Search for the cell housing the specified text and yield its (x, y) center coordinate. 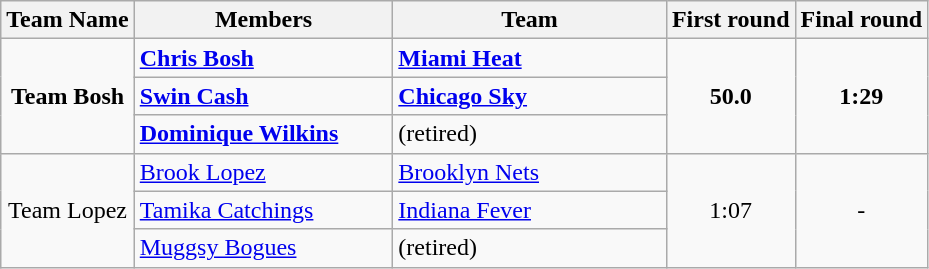
1:29 (862, 96)
Indiana Fever (530, 210)
Miami Heat (530, 58)
Brook Lopez (264, 172)
Team (530, 20)
1:07 (730, 210)
Brooklyn Nets (530, 172)
Muggsy Bogues (264, 248)
Final round (862, 20)
Swin Cash (264, 96)
Chicago Sky (530, 96)
Chris Bosh (264, 58)
Team Lopez (68, 210)
Dominique Wilkins (264, 134)
Team Name (68, 20)
Team Bosh (68, 96)
Members (264, 20)
- (862, 210)
Tamika Catchings (264, 210)
First round (730, 20)
50.0 (730, 96)
